Identify which cell holds the provided text, then report its (x, y) central coordinate. 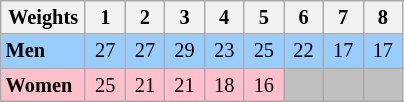
Women (44, 85)
6 (304, 17)
4 (224, 17)
29 (185, 51)
5 (264, 17)
16 (264, 85)
23 (224, 51)
3 (185, 17)
Men (44, 51)
2 (145, 17)
Weights (44, 17)
7 (343, 17)
18 (224, 85)
22 (304, 51)
1 (105, 17)
8 (383, 17)
